Detect which cell encompasses the target text, then output its [x, y] center coordinate. 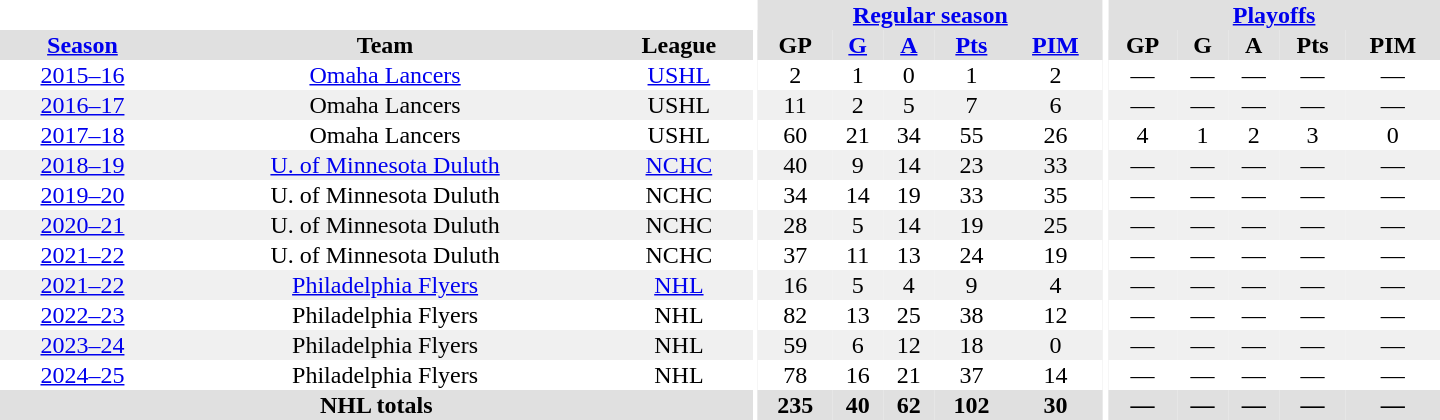
55 [971, 135]
2016–17 [82, 105]
2024–25 [82, 375]
2022–23 [82, 315]
2018–19 [82, 165]
82 [795, 315]
30 [1055, 405]
102 [971, 405]
3 [1312, 135]
60 [795, 135]
26 [1055, 135]
235 [795, 405]
2019–20 [82, 195]
2015–16 [82, 75]
7 [971, 105]
Playoffs [1274, 15]
2017–18 [82, 135]
2023–24 [82, 345]
18 [971, 345]
23 [971, 165]
Team [385, 45]
NHL totals [376, 405]
62 [908, 405]
24 [971, 255]
59 [795, 345]
38 [971, 315]
78 [795, 375]
Season [82, 45]
Regular season [930, 15]
League [678, 45]
28 [795, 225]
2020–21 [82, 225]
35 [1055, 195]
